Find where the given text appears and provide that cell's center as (X, Y) coordinate. 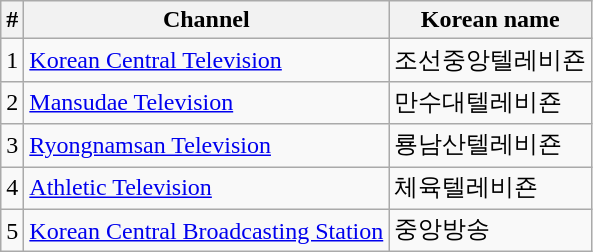
체육텔레비죤 (490, 188)
Korean Central Television (206, 60)
Korean Central Broadcasting Station (206, 230)
Athletic Television (206, 188)
룡남산텔레비죤 (490, 146)
중앙방송 (490, 230)
5 (12, 230)
Korean name (490, 20)
# (12, 20)
Ryongnamsan Television (206, 146)
만수대텔레비죤 (490, 102)
3 (12, 146)
Channel (206, 20)
1 (12, 60)
Mansudae Television (206, 102)
4 (12, 188)
조선중앙텔레비죤 (490, 60)
2 (12, 102)
